For the text-containing cell, return its midpoint in [X, Y] coordinate format. 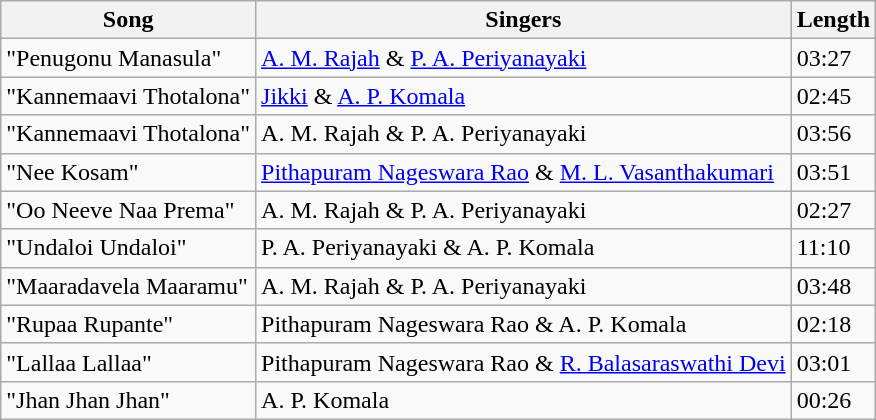
03:51 [833, 172]
11:10 [833, 248]
"Rupaa Rupante" [128, 324]
02:45 [833, 96]
"Nee Kosam" [128, 172]
02:27 [833, 210]
"Undaloi Undaloi" [128, 248]
Song [128, 20]
03:48 [833, 286]
"Penugonu Manasula" [128, 58]
Pithapuram Nageswara Rao & R. Balasaraswathi Devi [524, 362]
"Lallaa Lallaa" [128, 362]
Singers [524, 20]
03:01 [833, 362]
Jikki & A. P. Komala [524, 96]
Pithapuram Nageswara Rao & A. P. Komala [524, 324]
"Jhan Jhan Jhan" [128, 400]
Pithapuram Nageswara Rao & M. L. Vasanthakumari [524, 172]
"Maaradavela Maaramu" [128, 286]
A. P. Komala [524, 400]
02:18 [833, 324]
Length [833, 20]
00:26 [833, 400]
03:56 [833, 134]
03:27 [833, 58]
P. A. Periyanayaki & A. P. Komala [524, 248]
"Oo Neeve Naa Prema" [128, 210]
